Capture the cell that displays the provided text and extract its (x, y) central coordinate. 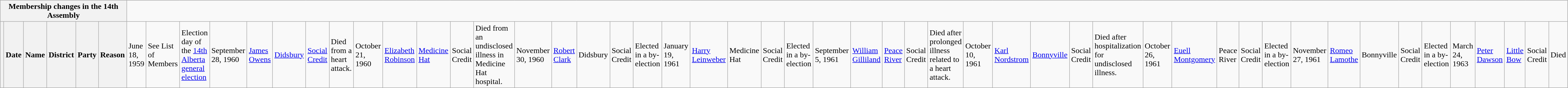
September 28, 1960 (228, 55)
See List of Members (163, 55)
District (61, 55)
Peter Dawson (1490, 55)
June 18, 1959 (136, 55)
William Gilliland (866, 55)
Date (14, 55)
November 30, 1960 (533, 55)
January 19, 1961 (676, 55)
Reason (113, 55)
Name (35, 55)
James Owens (260, 55)
Harry Leinweber (709, 55)
Euell Montgomery (1194, 55)
October 10, 1961 (978, 55)
Robert Clark (564, 55)
March 24, 1963 (1463, 55)
Little Bow (1515, 55)
November 27, 1961 (1309, 55)
Died from a heart attack. (341, 55)
Died after prolonged illness related to a heart attack. (946, 55)
October 21, 1960 (368, 55)
October 26, 1961 (1158, 55)
Election day of the 14th Alberta general election (194, 55)
Elizabeth Robinson (400, 55)
Membership changes in the 14th Assembly (64, 11)
Died after hospitalization for undisclosed illness. (1118, 55)
Died from an undisclosed illness in Medicine Hat hospital. (494, 55)
Died (1558, 55)
Romeo Lamothe (1344, 55)
Party (87, 55)
September 5, 1961 (832, 55)
Karl Nordstrom (1011, 55)
